For the text-containing cell, return its midpoint in (X, Y) coordinate format. 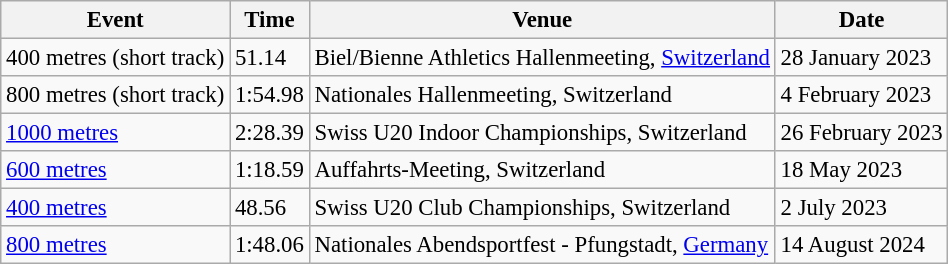
28 January 2023 (862, 58)
800 metres (116, 245)
2 July 2023 (862, 208)
Time (270, 20)
Auffahrts-Meeting, Switzerland (542, 170)
400 metres (short track) (116, 58)
Event (116, 20)
1:18.59 (270, 170)
1000 metres (116, 133)
Swiss U20 Club Championships, Switzerland (542, 208)
26 February 2023 (862, 133)
400 metres (116, 208)
Swiss U20 Indoor Championships, Switzerland (542, 133)
600 metres (116, 170)
Biel/Bienne Athletics Hallenmeeting, Switzerland (542, 58)
Venue (542, 20)
18 May 2023 (862, 170)
14 August 2024 (862, 245)
Nationales Abendsportfest - Pfungstadt, Germany (542, 245)
1:54.98 (270, 95)
800 metres (short track) (116, 95)
51.14 (270, 58)
Date (862, 20)
Nationales Hallenmeeting, Switzerland (542, 95)
2:28.39 (270, 133)
48.56 (270, 208)
4 February 2023 (862, 95)
1:48.06 (270, 245)
